Return the [x, y] coordinate for the center point of the cell that contains the specified text.  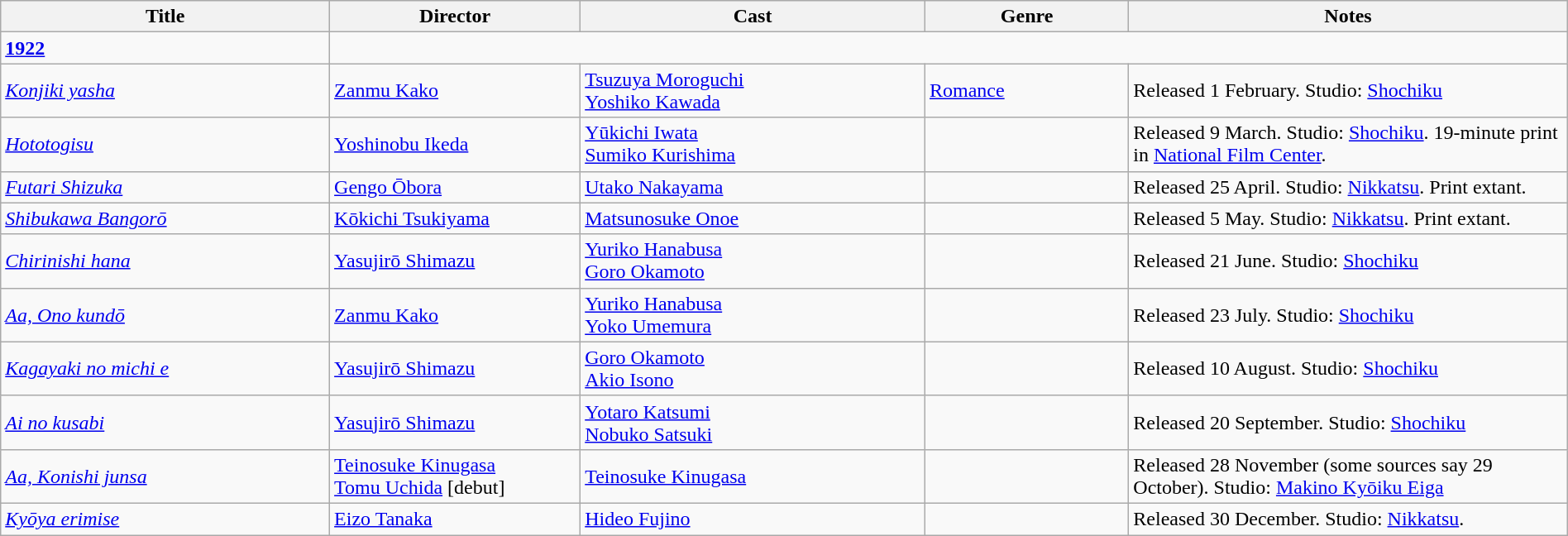
Eizo Tanaka [455, 519]
Chirinishi hana [165, 261]
Konjiki yasha [165, 91]
Released 20 September. Studio: Shochiku [1348, 422]
Released 9 March. Studio: Shochiku. 19-minute print in National Film Center. [1348, 144]
Utako Nakayama [753, 187]
Yuriko HanabusaGoro Okamoto [753, 261]
Released 1 February. Studio: Shochiku [1348, 91]
Yotaro KatsumiNobuko Satsuki [753, 422]
Futari Shizuka [165, 187]
Released 5 May. Studio: Nikkatsu. Print extant. [1348, 218]
Released 21 June. Studio: Shochiku [1348, 261]
Released 10 August. Studio: Shochiku [1348, 369]
Released 30 December. Studio: Nikkatsu. [1348, 519]
Aa, Ono kundō [165, 314]
Genre [1026, 17]
Title [165, 17]
Hototogisu [165, 144]
Aa, Konishi junsa [165, 476]
Teinosuke KinugasaTomu Uchida [debut] [455, 476]
Kyōya erimise [165, 519]
Romance [1026, 91]
Kōkichi Tsukiyama [455, 218]
Released 23 July. Studio: Shochiku [1348, 314]
Yuriko HanabusaYoko Umemura [753, 314]
Kagayaki no michi e [165, 369]
Tsuzuya MoroguchiYoshiko Kawada [753, 91]
Cast [753, 17]
Hideo Fujino [753, 519]
Teinosuke Kinugasa [753, 476]
Released 28 November (some sources say 29 October). Studio: Makino Kyōiku Eiga [1348, 476]
Yūkichi IwataSumiko Kurishima [753, 144]
Yoshinobu Ikeda [455, 144]
Director [455, 17]
Gengo Ōbora [455, 187]
Goro OkamotoAkio Isono [753, 369]
Released 25 April. Studio: Nikkatsu. Print extant. [1348, 187]
Ai no kusabi [165, 422]
Notes [1348, 17]
Shibukawa Bangorō [165, 218]
1922 [165, 48]
Matsunosuke Onoe [753, 218]
